Return [X, Y] of the center of cell containing provided text 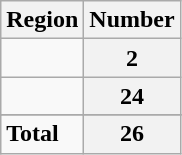
Total [42, 134]
2 [132, 58]
26 [132, 134]
Number [132, 20]
Region [42, 20]
24 [132, 96]
